Provide the (X, Y) coordinate of the cell's center where the given text is located.  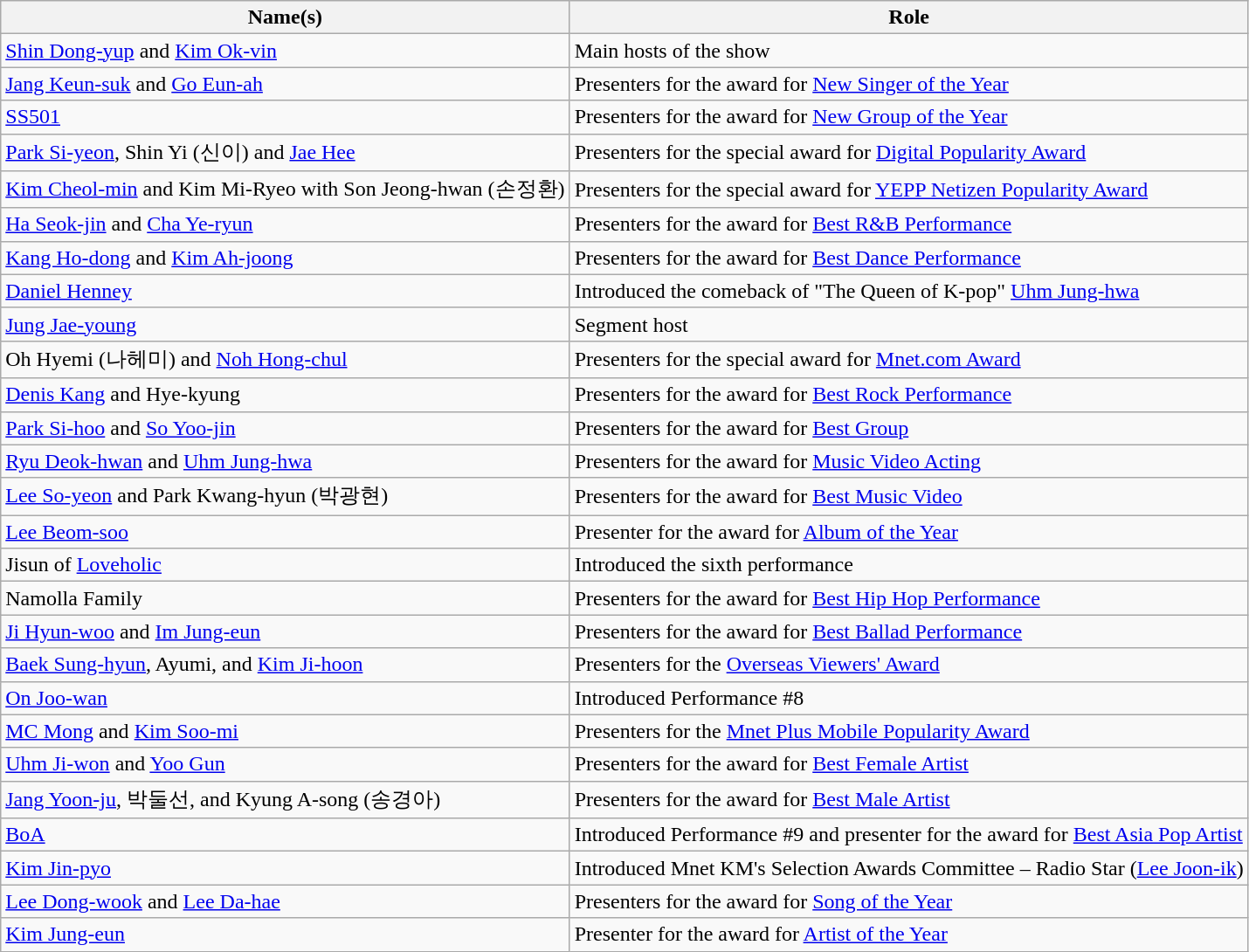
BoA (285, 835)
Presenters for the award for Best Dance Performance (908, 258)
Kim Cheol-min and Kim Mi-Ryeo with Son Jeong-hwan (손정환) (285, 190)
Presenters for the award for Best Music Video (908, 496)
Presenters for the award for Best Ballad Performance (908, 631)
Baek Sung-hyun, Ayumi, and Kim Ji-hoon (285, 665)
Presenters for the award for Music Video Acting (908, 461)
Presenters for the award for Best R&B Performance (908, 224)
Presenters for the award for Best Group (908, 428)
Segment host (908, 324)
Presenters for the award for Best Rock Performance (908, 395)
Presenters for the special award for YEPP Netizen Popularity Award (908, 190)
Shin Dong-yup and Kim Ok-vin (285, 51)
Lee Dong-wook and Lee Da-hae (285, 901)
On Joo-wan (285, 698)
Introduced Performance #9 and presenter for the award for Best Asia Pop Artist (908, 835)
Park Si-hoo and So Yoo-jin (285, 428)
Lee Beom-soo (285, 532)
Introduced Performance #8 (908, 698)
Introduced the comeback of "The Queen of K-pop" Uhm Jung-hwa (908, 291)
Denis Kang and Hye-kyung (285, 395)
Introduced the sixth performance (908, 565)
MC Mong and Kim Soo-mi (285, 731)
Presenters for the award for Best Female Artist (908, 764)
Ryu Deok-hwan and Uhm Jung-hwa (285, 461)
Presenters for the Mnet Plus Mobile Popularity Award (908, 731)
Main hosts of the show (908, 51)
Presenters for the special award for Mnet.com Award (908, 360)
Presenters for the special award for Digital Popularity Award (908, 152)
Kim Jung-eun (285, 935)
Introduced Mnet KM's Selection Awards Committee – Radio Star (Lee Joon-ik) (908, 868)
Name(s) (285, 17)
Presenters for the award for Best Male Artist (908, 800)
Presenters for the award for Song of the Year (908, 901)
Presenters for the award for New Singer of the Year (908, 84)
Presenter for the award for Album of the Year (908, 532)
Presenters for the award for New Group of the Year (908, 117)
Ha Seok-jin and Cha Ye-ryun (285, 224)
SS501 (285, 117)
Park Si-yeon, Shin Yi (신이) and Jae Hee (285, 152)
Namolla Family (285, 598)
Role (908, 17)
Kang Ho-dong and Kim Ah-joong (285, 258)
Jang Keun-suk and Go Eun-ah (285, 84)
Jang Yoon-ju, 박둘선, and Kyung A-song (송경아) (285, 800)
Jung Jae-young (285, 324)
Kim Jin-pyo (285, 868)
Uhm Ji-won and Yoo Gun (285, 764)
Lee So-yeon and Park Kwang-hyun (박광현) (285, 496)
Presenters for the Overseas Viewers' Award (908, 665)
Jisun of Loveholic (285, 565)
Oh Hyemi (나헤미) and Noh Hong-chul (285, 360)
Presenters for the award for Best Hip Hop Performance (908, 598)
Presenter for the award for Artist of the Year (908, 935)
Ji Hyun-woo and Im Jung-eun (285, 631)
Daniel Henney (285, 291)
